Detect which cell encompasses the target text, then output its (x, y) center coordinate. 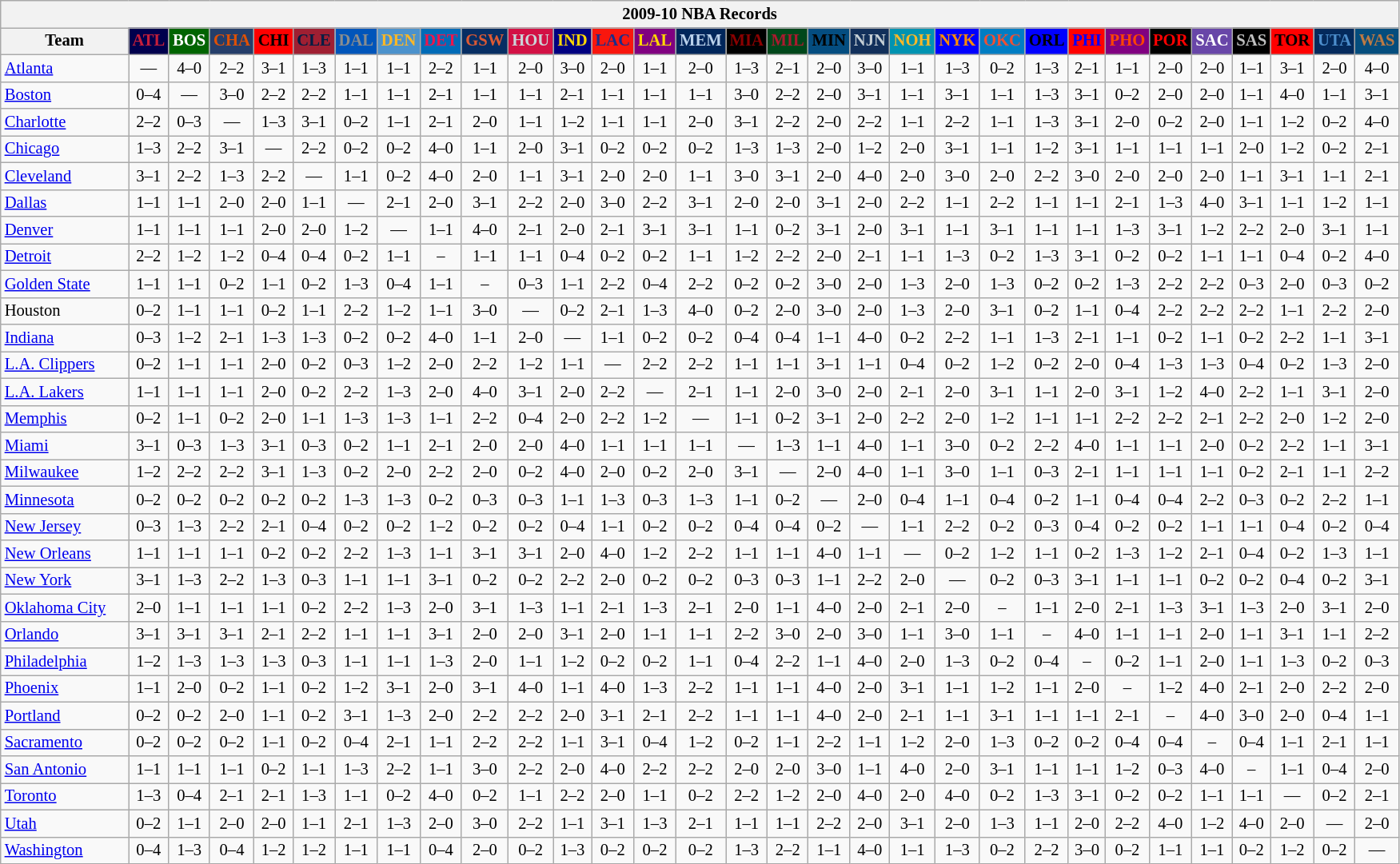
Oklahoma City (65, 607)
Portland (65, 715)
New York (65, 580)
IND (572, 41)
OKC (1003, 41)
NYK (957, 41)
Golden State (65, 284)
Boston (65, 95)
Minnesota (65, 500)
DAL (357, 41)
Orlando (65, 635)
Utah (65, 823)
MIL (788, 41)
Memphis (65, 419)
GSW (485, 41)
DEN (398, 41)
SAS (1251, 41)
MIA (747, 41)
Toronto (65, 796)
Phoenix (65, 688)
NOH (913, 41)
CHI (273, 41)
CLE (313, 41)
WAS (1377, 41)
Milwaukee (65, 472)
Sacramento (65, 743)
Charlotte (65, 122)
Washington (65, 850)
Chicago (65, 149)
ATL (149, 41)
New Orleans (65, 554)
CHA (232, 41)
UTA (1334, 41)
BOS (189, 41)
Denver (65, 229)
TOR (1292, 41)
San Antonio (65, 770)
POR (1171, 41)
Detroit (65, 257)
Miami (65, 445)
Atlanta (65, 68)
Philadelphia (65, 661)
SAC (1212, 41)
ORL (1047, 41)
MEM (700, 41)
Dallas (65, 203)
NJN (870, 41)
MIN (829, 41)
HOU (531, 41)
L.A. Clippers (65, 364)
PHI (1087, 41)
Cleveland (65, 176)
LAL (655, 41)
2009-10 NBA Records (700, 14)
Indiana (65, 338)
New Jersey (65, 527)
L.A. Lakers (65, 392)
Team (65, 41)
Houston (65, 311)
DET (441, 41)
LAC (612, 41)
PHO (1127, 41)
